Detect which cell encompasses the target text, then output its [x, y] center coordinate. 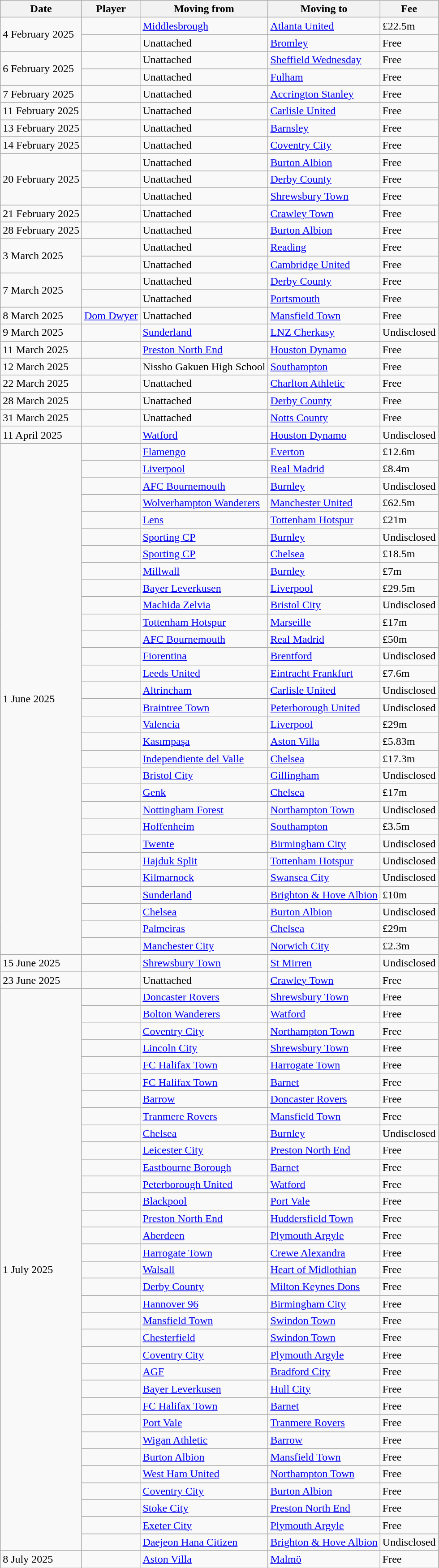
7 March 2025 [41, 290]
LNZ Cherkasy [324, 333]
Notts County [324, 418]
28 March 2025 [41, 401]
Bromley [324, 43]
Eintracht Frankfurt [324, 673]
Braintree Town [204, 707]
11 April 2025 [41, 435]
Nottingham Forest [204, 810]
8 July 2025 [41, 1559]
1 July 2025 [41, 1269]
Fiorentina [204, 656]
Gillingham [324, 776]
Huddersfield Town [324, 1218]
22 March 2025 [41, 384]
Marseille [324, 622]
Everton [324, 452]
15 June 2025 [41, 963]
Wolverhampton Wanderers [204, 503]
Swansea City [324, 878]
Leicester City [204, 1150]
8 March 2025 [41, 316]
Daejeon Hana Citizen [204, 1542]
Reading [324, 248]
£8.4m [409, 469]
£7.6m [409, 673]
Millwall [204, 571]
£3.5m [409, 827]
£22.5m [409, 26]
£18.5m [409, 554]
£12.6m [409, 452]
Date [41, 9]
£29.5m [409, 588]
£21m [409, 520]
Independiente del Valle [204, 759]
Nissho Gakuen High School [204, 367]
Portsmouth [324, 299]
Leeds United [204, 673]
Exeter City [204, 1525]
£17.3m [409, 759]
Cambridge United [324, 265]
3 March 2025 [41, 256]
Dom Dwyer [111, 316]
£10m [409, 895]
Malmö [324, 1559]
Flamengo [204, 452]
Fee [409, 9]
AGF [204, 1372]
Lincoln City [204, 1048]
31 March 2025 [41, 418]
West Ham United [204, 1474]
9 March 2025 [41, 333]
20 February 2025 [41, 179]
£5.83m [409, 741]
14 February 2025 [41, 145]
Milton Keynes Dons [324, 1286]
Bolton Wanderers [204, 1014]
Middlesbrough [204, 26]
Fulham [324, 77]
11 February 2025 [41, 111]
23 June 2025 [41, 980]
Atlanta United [324, 26]
Hajduk Split [204, 861]
Hoffenheim [204, 827]
Stoke City [204, 1508]
Bradford City [324, 1372]
12 March 2025 [41, 367]
Player [111, 9]
Aberdeen [204, 1235]
Kilmarnock [204, 878]
Norwich City [324, 946]
Blackpool [204, 1201]
Kasımpaşa [204, 741]
£2.3m [409, 946]
St Mirren [324, 963]
28 February 2025 [41, 231]
Manchester United [324, 503]
Lens [204, 520]
Moving to [324, 9]
Machida Zelvia [204, 605]
4 February 2025 [41, 34]
Palmeiras [204, 929]
6 February 2025 [41, 68]
7 February 2025 [41, 94]
Twente [204, 844]
13 February 2025 [41, 128]
1 June 2025 [41, 699]
Moving from [204, 9]
Accrington Stanley [324, 94]
11 March 2025 [41, 350]
Walsall [204, 1269]
Heart of Midlothian [324, 1269]
Valencia [204, 724]
£62.5m [409, 503]
Altrincham [204, 690]
Charlton Athletic [324, 384]
Wigan Athletic [204, 1440]
21 February 2025 [41, 214]
Genk [204, 793]
Manchester City [204, 946]
Eastbourne Borough [204, 1167]
Sheffield Wednesday [324, 60]
£50m [409, 639]
Hull City [324, 1389]
Crewe Alexandra [324, 1252]
Hannover 96 [204, 1304]
Chesterfield [204, 1338]
Barnsley [324, 128]
Brentford [324, 656]
£7m [409, 571]
